Detect which cell encompasses the target text, then output its (X, Y) center coordinate. 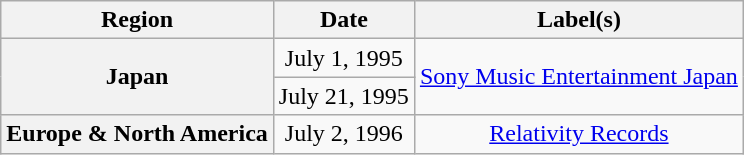
Date (344, 20)
Sony Music Entertainment Japan (578, 77)
July 21, 1995 (344, 96)
Europe & North America (138, 134)
Region (138, 20)
July 2, 1996 (344, 134)
Label(s) (578, 20)
Relativity Records (578, 134)
July 1, 1995 (344, 58)
Japan (138, 77)
